For the text-containing cell, return its midpoint in [X, Y] coordinate format. 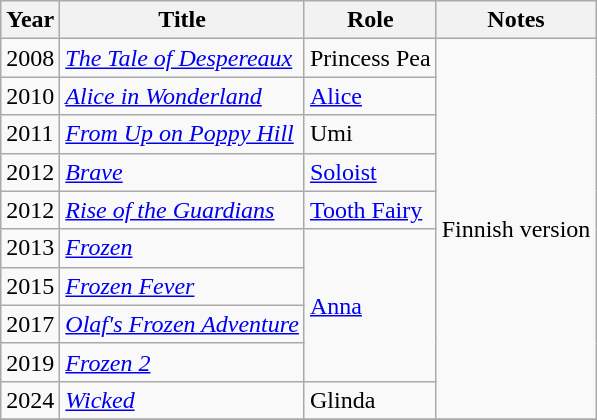
2019 [30, 362]
2017 [30, 324]
Frozen [182, 248]
2015 [30, 286]
Frozen 2 [182, 362]
Year [30, 20]
Anna [370, 305]
Wicked [182, 400]
Notes [516, 20]
Alice [370, 96]
Alice in Wonderland [182, 96]
2010 [30, 96]
Frozen Fever [182, 286]
2013 [30, 248]
2008 [30, 58]
The Tale of Despereaux [182, 58]
Finnish version [516, 230]
Role [370, 20]
2011 [30, 134]
Olaf's Frozen Adventure [182, 324]
Umi [370, 134]
From Up on Poppy Hill [182, 134]
Rise of the Guardians [182, 210]
Princess Pea [370, 58]
Glinda [370, 400]
Title [182, 20]
Soloist [370, 172]
2024 [30, 400]
Tooth Fairy [370, 210]
Brave [182, 172]
